Locate the cell with the specified text and output its (X, Y) center coordinate. 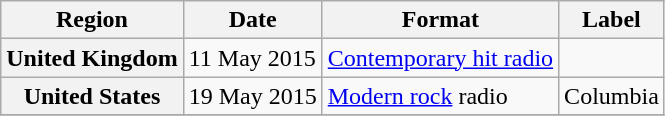
United Kingdom (92, 58)
Modern rock radio (440, 96)
11 May 2015 (252, 58)
19 May 2015 (252, 96)
Label (612, 20)
Date (252, 20)
Contemporary hit radio (440, 58)
Format (440, 20)
Columbia (612, 96)
United States (92, 96)
Region (92, 20)
